Scan for the cell matching the given text and deliver its [x, y] coordinate at center. 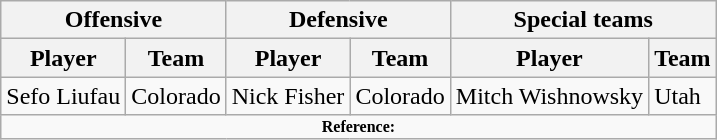
Mitch Wishnowsky [549, 96]
Special teams [583, 20]
Reference: [358, 127]
Offensive [114, 20]
Sefo Liufau [64, 96]
Nick Fisher [288, 96]
Defensive [338, 20]
Utah [683, 96]
